Search for the cell housing the specified text and yield its [X, Y] center coordinate. 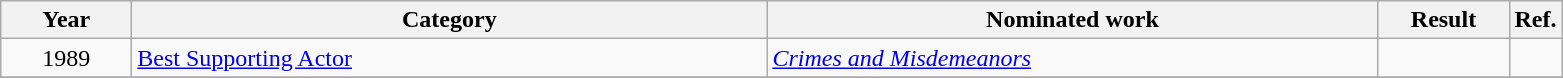
Nominated work [1072, 20]
Result [1444, 20]
Best Supporting Actor [450, 58]
Category [450, 20]
Crimes and Misdemeanors [1072, 58]
1989 [66, 58]
Ref. [1536, 20]
Year [66, 20]
